Capture the cell that displays the provided text and extract its [X, Y] central coordinate. 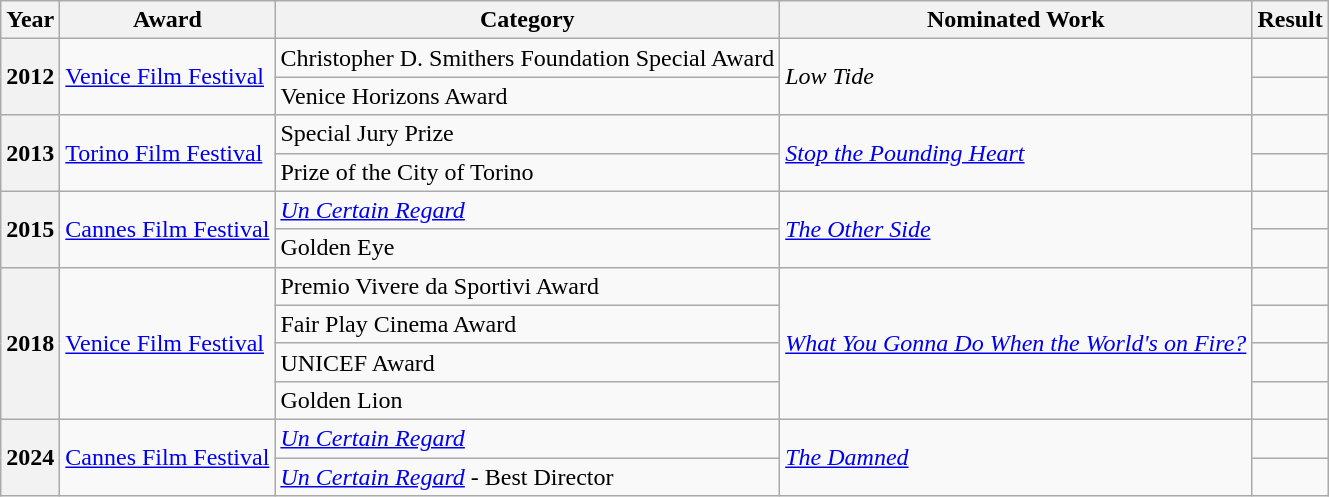
2024 [30, 457]
The Other Side [1016, 229]
Low Tide [1016, 77]
Christopher D. Smithers Foundation Special Award [528, 58]
Special Jury Prize [528, 134]
Torino Film Festival [168, 153]
Venice Horizons Award [528, 96]
2018 [30, 343]
2013 [30, 153]
What You Gonna Do When the World's on Fire? [1016, 343]
The Damned [1016, 457]
Golden Lion [528, 400]
Golden Eye [528, 248]
Category [528, 20]
Prize of the City of Torino [528, 172]
Result [1290, 20]
Un Certain Regard - Best Director [528, 477]
Nominated Work [1016, 20]
2012 [30, 77]
Fair Play Cinema Award [528, 324]
Premio Vivere da Sportivi Award [528, 286]
2015 [30, 229]
Stop the Pounding Heart [1016, 153]
UNICEF Award [528, 362]
Year [30, 20]
Award [168, 20]
